Return (X, Y) of the center of cell containing provided text 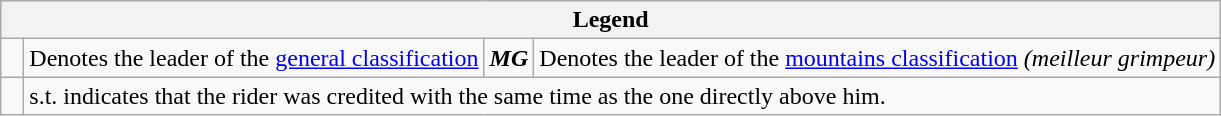
Legend (611, 20)
s.t. indicates that the rider was credited with the same time as the one directly above him. (622, 96)
Denotes the leader of the mountains classification (meilleur grimpeur) (878, 58)
Denotes the leader of the general classification (254, 58)
MG (509, 58)
